Detect which cell encompasses the target text, then output its (x, y) center coordinate. 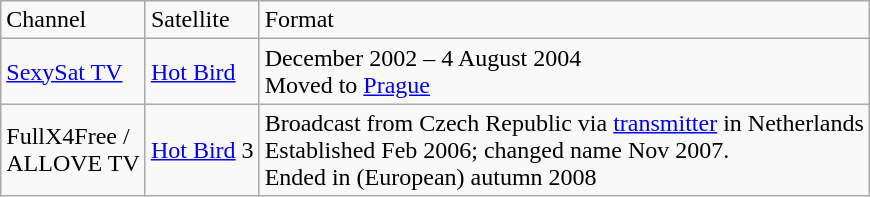
Channel (74, 20)
December 2002 – 4 August 2004 Moved to Prague (564, 72)
Format (564, 20)
SexySat TV (74, 72)
Hot Bird (202, 72)
FullX4Free / ALLOVE TV (74, 150)
Hot Bird 3 (202, 150)
Broadcast from Czech Republic via transmitter in Netherlands Established Feb 2006; changed name Nov 2007. Ended in (European) autumn 2008 (564, 150)
Satellite (202, 20)
